Locate the cell with the specified text and output its (X, Y) center coordinate. 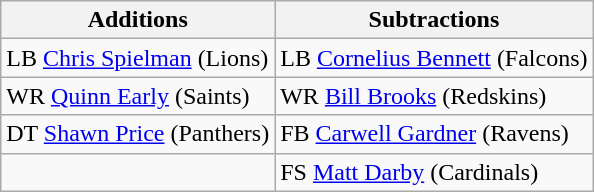
LB Chris Spielman (Lions) (138, 58)
DT Shawn Price (Panthers) (138, 134)
WR Quinn Early (Saints) (138, 96)
FS Matt Darby (Cardinals) (434, 172)
FB Carwell Gardner (Ravens) (434, 134)
LB Cornelius Bennett (Falcons) (434, 58)
Subtractions (434, 20)
WR Bill Brooks (Redskins) (434, 96)
Additions (138, 20)
